From the cell containing the given text, extract its center point as [x, y] coordinate. 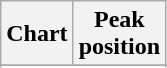
Peakposition [119, 34]
Chart [37, 34]
